Identify which cell holds the provided text, then report its [X, Y] central coordinate. 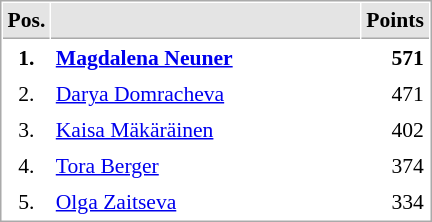
Kaisa Mäkäräinen [206, 129]
Tora Berger [206, 165]
402 [396, 129]
374 [396, 165]
Points [396, 21]
4. [26, 165]
Olga Zaitseva [206, 201]
5. [26, 201]
471 [396, 93]
Pos. [26, 21]
571 [396, 57]
334 [396, 201]
3. [26, 129]
2. [26, 93]
Magdalena Neuner [206, 57]
1. [26, 57]
Darya Domracheva [206, 93]
